Pinpoint the cell where the given text exists, returning its [X, Y] midpoint coordinate. 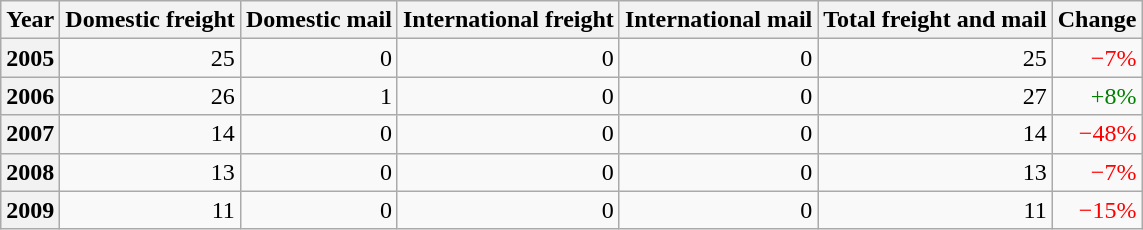
Year [30, 20]
2008 [30, 172]
Change [1097, 20]
2007 [30, 134]
Domestic mail [318, 20]
2005 [30, 58]
+8% [1097, 96]
2009 [30, 210]
−15% [1097, 210]
26 [150, 96]
Domestic freight [150, 20]
1 [318, 96]
2006 [30, 96]
International freight [508, 20]
Total freight and mail [935, 20]
International mail [718, 20]
−48% [1097, 134]
27 [935, 96]
